Identify which cell holds the provided text, then report its [x, y] central coordinate. 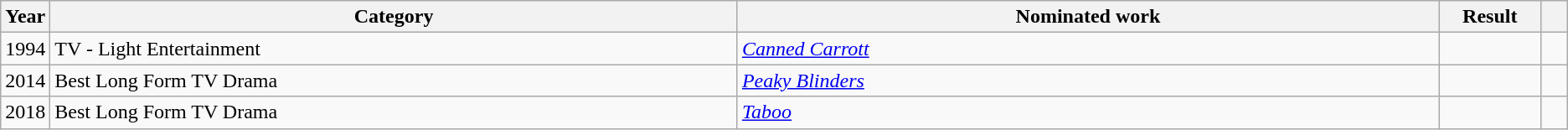
Taboo [1087, 112]
Nominated work [1087, 17]
Category [394, 17]
TV - Light Entertainment [394, 49]
Peaky Blinders [1087, 81]
Result [1490, 17]
Year [25, 17]
2014 [25, 81]
2018 [25, 112]
1994 [25, 49]
Canned Carrott [1087, 49]
